Return the (X, Y) coordinate for the center point of the cell that contains the specified text.  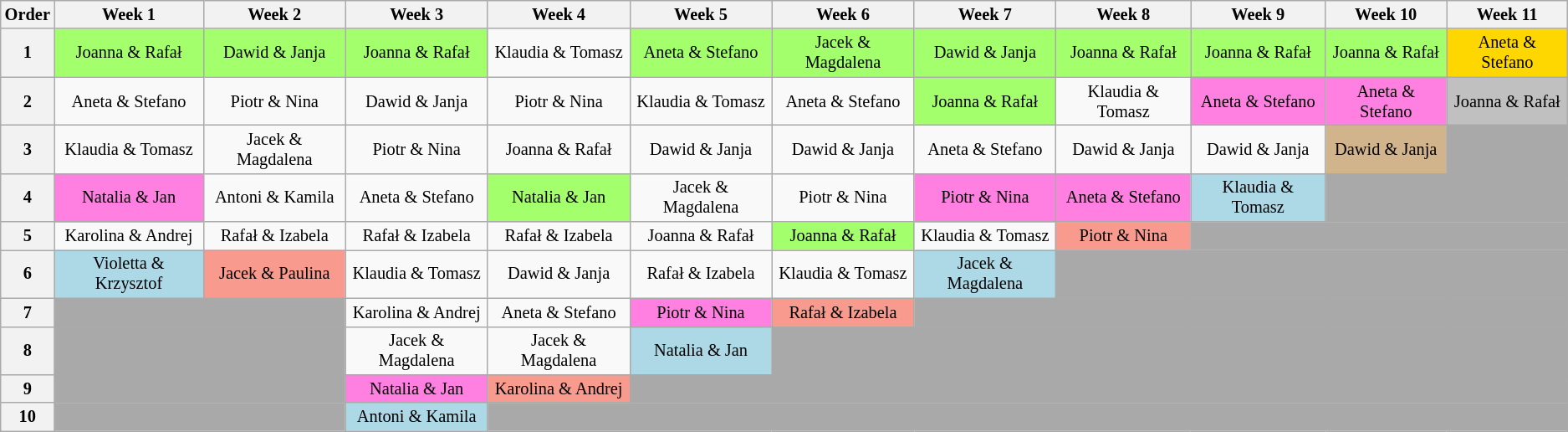
Week 10 (1387, 14)
Week 9 (1258, 14)
6 (28, 274)
Week 6 (843, 14)
Week 5 (701, 14)
Week 7 (985, 14)
Week 4 (559, 14)
Jacek & Paulina (274, 274)
4 (28, 198)
7 (28, 312)
Week 1 (129, 14)
5 (28, 236)
Week 8 (1124, 14)
Order (28, 14)
Week 3 (416, 14)
2 (28, 101)
Week 11 (1507, 14)
Violetta & Krzysztof (129, 274)
10 (28, 417)
3 (28, 149)
8 (28, 351)
9 (28, 388)
1 (28, 53)
Week 2 (274, 14)
